Return (X, Y) of the center of cell containing provided text 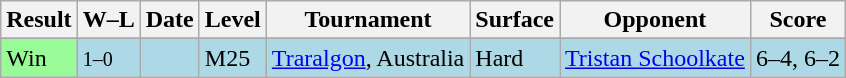
Opponent (656, 20)
Tournament (368, 20)
Traralgon, Australia (368, 58)
Level (232, 20)
6–4, 6–2 (798, 58)
Win (39, 58)
Result (39, 20)
1–0 (108, 58)
Tristan Schoolkate (656, 58)
Hard (515, 58)
Surface (515, 20)
W–L (108, 20)
M25 (232, 58)
Date (170, 20)
Score (798, 20)
